Scan for the cell matching the given text and deliver its [x, y] coordinate at center. 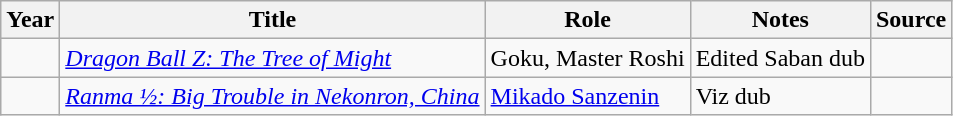
Viz dub [780, 96]
Dragon Ball Z: The Tree of Might [272, 58]
Role [588, 20]
Source [910, 20]
Edited Saban dub [780, 58]
Mikado Sanzenin [588, 96]
Title [272, 20]
Ranma ½: Big Trouble in Nekonron, China [272, 96]
Notes [780, 20]
Year [30, 20]
Goku, Master Roshi [588, 58]
